Scan for the cell matching the given text and deliver its (x, y) coordinate at center. 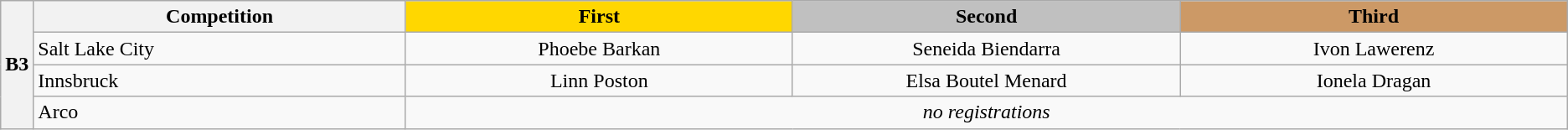
no registrations (987, 112)
Phoebe Barkan (599, 49)
Second (986, 17)
Seneida Biendarra (986, 49)
First (599, 17)
Linn Poston (599, 81)
Ivon Lawerenz (1374, 49)
B3 (17, 65)
Elsa Boutel Menard (986, 81)
Arco (219, 112)
Competition (219, 17)
Salt Lake City (219, 49)
Innsbruck (219, 81)
Third (1374, 17)
Ionela Dragan (1374, 81)
